Find where the given text appears and provide that cell's center as [X, Y] coordinate. 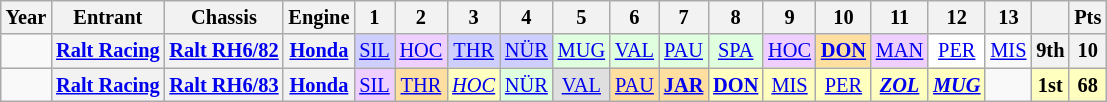
6 [634, 17]
Chassis [224, 17]
2 [422, 17]
ZOL [900, 85]
Year [26, 17]
1 [374, 17]
8 [736, 17]
7 [684, 17]
13 [1008, 17]
Pts [1088, 17]
Ralt RH6/82 [224, 51]
Engine [318, 17]
Entrant [108, 17]
9th [1050, 51]
MAN [900, 51]
12 [956, 17]
68 [1088, 85]
3 [474, 17]
4 [526, 17]
JAR [684, 85]
5 [582, 17]
1st [1050, 85]
11 [900, 17]
SPA [736, 51]
9 [790, 17]
Ralt RH6/83 [224, 85]
